Find where the given text appears and provide that cell's center as [X, Y] coordinate. 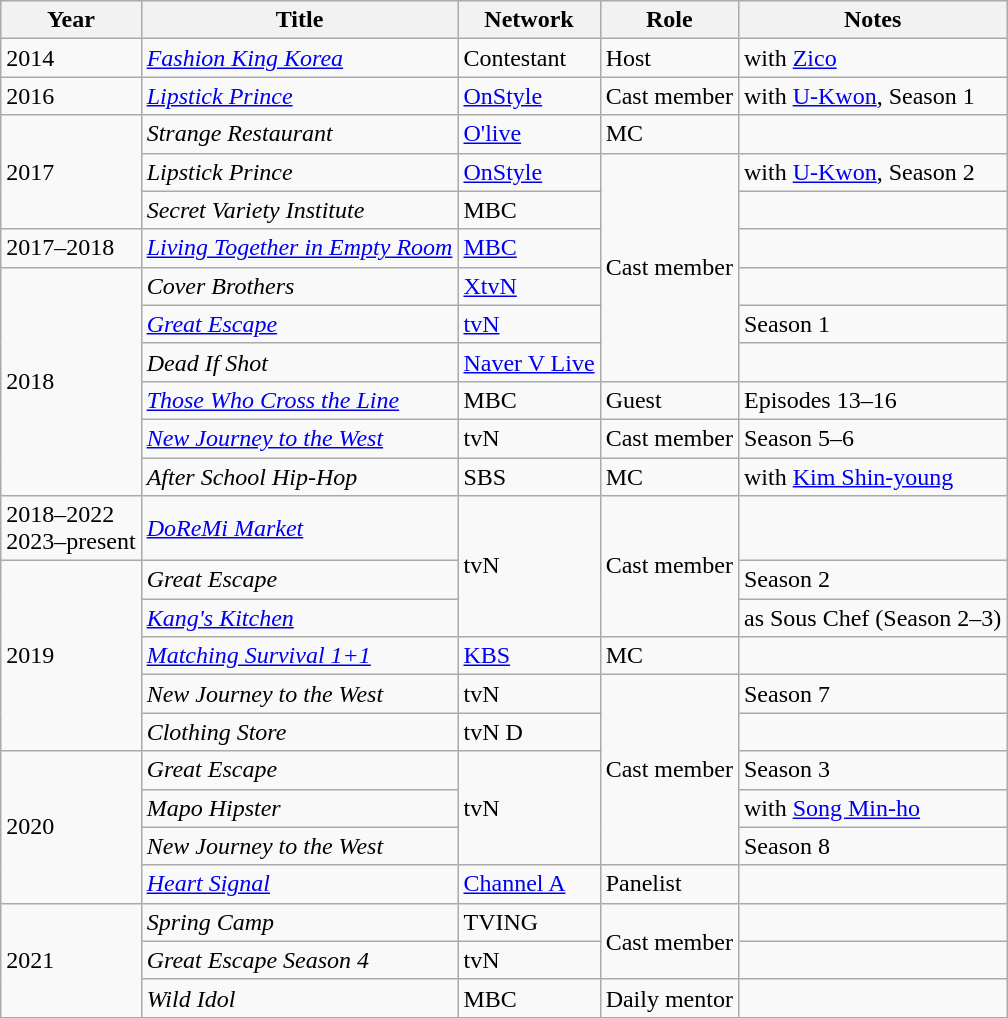
Fashion King Korea [300, 58]
2018–20222023–present [71, 528]
2021 [71, 960]
XtvN [529, 286]
Season 2 [872, 580]
Guest [669, 400]
DoReMi Market [300, 528]
Cover Brothers [300, 286]
Daily mentor [669, 998]
Wild Idol [300, 998]
Notes [872, 20]
Contestant [529, 58]
with U-Kwon, Season 2 [872, 172]
Season 1 [872, 324]
Living Together in Empty Room [300, 248]
Matching Survival 1+1 [300, 656]
SBS [529, 477]
Great Escape Season 4 [300, 960]
Secret Variety Institute [300, 210]
with U-Kwon, Season 1 [872, 96]
Naver V Live [529, 362]
Panelist [669, 884]
Dead If Shot [300, 362]
as Sous Chef (Season 2–3) [872, 618]
Year [71, 20]
2014 [71, 58]
Strange Restaurant [300, 134]
2017–2018 [71, 248]
2017 [71, 172]
Season 8 [872, 846]
Kang's Kitchen [300, 618]
Host [669, 58]
Spring Camp [300, 922]
with Kim Shin-young [872, 477]
Clothing Store [300, 732]
with Zico [872, 58]
Season 7 [872, 694]
O'live [529, 134]
2018 [71, 381]
Season 3 [872, 770]
Mapo Hipster [300, 808]
2019 [71, 656]
Those Who Cross the Line [300, 400]
Season 5–6 [872, 438]
tvN D [529, 732]
Episodes 13–16 [872, 400]
TVING [529, 922]
Title [300, 20]
2016 [71, 96]
with Song Min-ho [872, 808]
Role [669, 20]
Heart Signal [300, 884]
Channel A [529, 884]
After School Hip-Hop [300, 477]
KBS [529, 656]
Network [529, 20]
2020 [71, 827]
